Scan for the cell matching the given text and deliver its [x, y] coordinate at center. 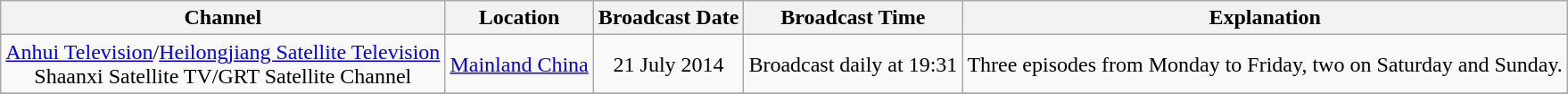
Mainland China [519, 64]
Location [519, 18]
21 July 2014 [669, 64]
Broadcast daily at 19:31 [853, 64]
Anhui Television/Heilongjiang Satellite TelevisionShaanxi Satellite TV/GRT Satellite Channel [223, 64]
Channel [223, 18]
Explanation [1265, 18]
Broadcast Date [669, 18]
Broadcast Time [853, 18]
Three episodes from Monday to Friday, two on Saturday and Sunday. [1265, 64]
